Search for the cell housing the specified text and yield its [x, y] center coordinate. 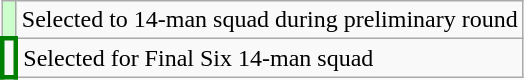
Selected to 14-man squad during preliminary round [270, 20]
Selected for Final Six 14-man squad [270, 58]
